For the text-containing cell, return its midpoint in [X, Y] coordinate format. 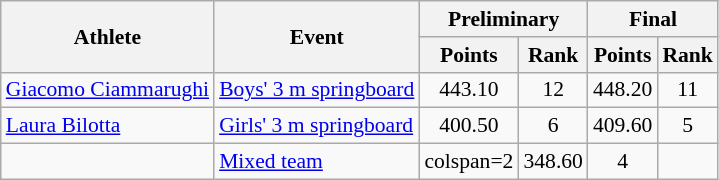
Laura Bilotta [108, 126]
Mixed team [316, 162]
4 [622, 162]
Boys' 3 m springboard [316, 90]
348.60 [552, 162]
400.50 [468, 126]
12 [552, 90]
409.60 [622, 126]
Girls' 3 m springboard [316, 126]
Event [316, 36]
Final [653, 19]
colspan=2 [468, 162]
Athlete [108, 36]
5 [688, 126]
Giacomo Ciammarughi [108, 90]
6 [552, 126]
Preliminary [504, 19]
443.10 [468, 90]
11 [688, 90]
448.20 [622, 90]
